Locate the cell with the specified text and output its [x, y] center coordinate. 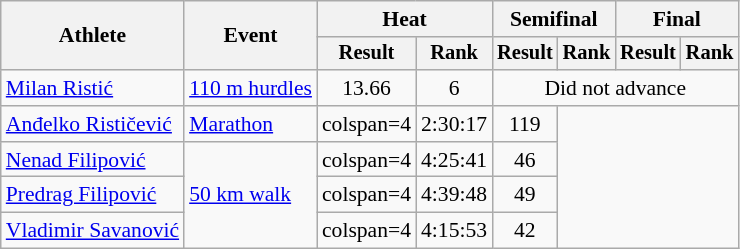
49 [525, 195]
4:39:48 [454, 195]
13.66 [366, 88]
110 m hurdles [250, 88]
Nenad Filipović [92, 160]
6 [454, 88]
Vladimir Savanović [92, 231]
Did not advance [615, 88]
Anđelko Rističević [92, 124]
50 km walk [250, 196]
Heat [404, 19]
42 [525, 231]
Athlete [92, 36]
Event [250, 36]
Predrag Filipović [92, 195]
Milan Ristić [92, 88]
Marathon [250, 124]
4:25:41 [454, 160]
4:15:53 [454, 231]
Semifinal [554, 19]
2:30:17 [454, 124]
119 [525, 124]
Final [676, 19]
46 [525, 160]
